Output the (X, Y) coordinate of the center of the cell containing the given text.  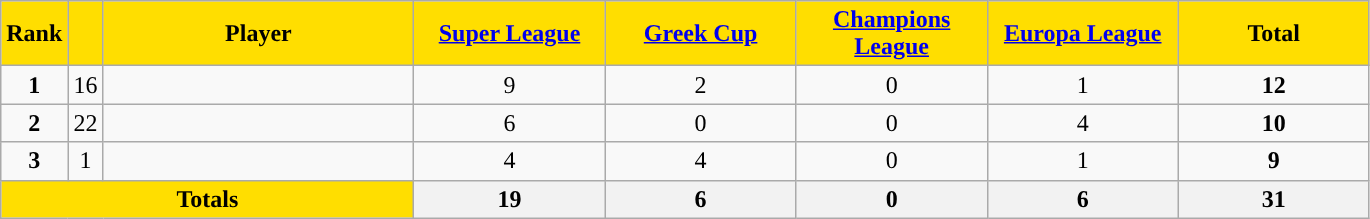
Greek Cup (700, 34)
12 (1274, 85)
Champions League (892, 34)
3 (34, 161)
Rank (34, 34)
Europa League (1082, 34)
10 (1274, 123)
31 (1274, 199)
16 (86, 85)
Total (1274, 34)
Player (258, 34)
Totals (208, 199)
19 (510, 199)
Super League (510, 34)
22 (86, 123)
